Return the (X, Y) coordinate for the center point of the cell that contains the specified text.  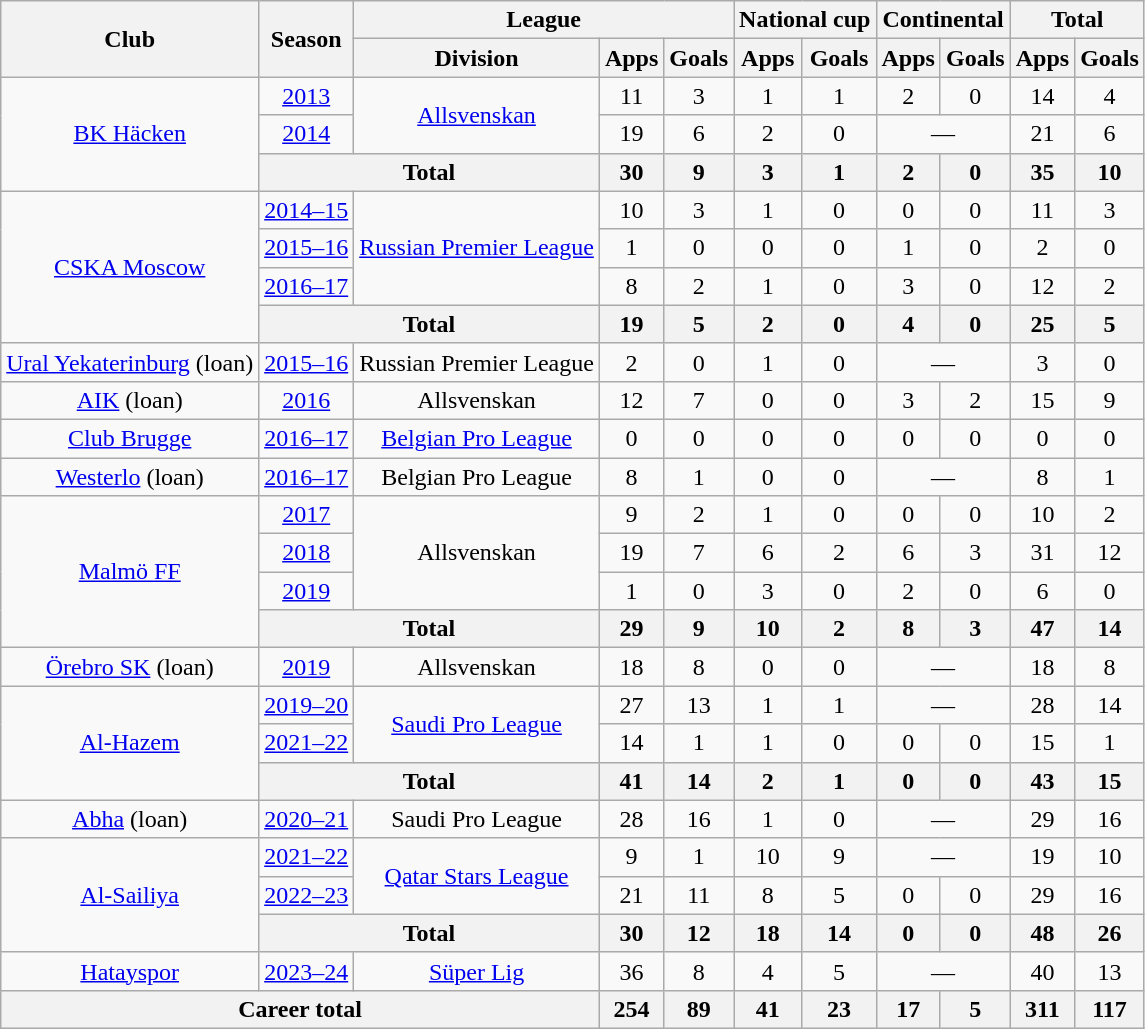
Club (130, 39)
31 (1042, 553)
Hatayspor (130, 971)
Ural Yekaterinburg (loan) (130, 362)
Club Brugge (130, 438)
Qatar Stars League (477, 876)
2014–15 (306, 210)
254 (631, 1009)
CSKA Moscow (130, 267)
National cup (805, 20)
AIK (loan) (130, 400)
Süper Lig (477, 971)
17 (908, 1009)
2016 (306, 400)
27 (631, 705)
117 (1110, 1009)
Division (477, 58)
47 (1042, 629)
40 (1042, 971)
Al-Sailiya (130, 895)
43 (1042, 781)
25 (1042, 324)
Malmö FF (130, 572)
Westerlo (loan) (130, 477)
48 (1042, 933)
35 (1042, 172)
League (544, 20)
311 (1042, 1009)
BK Häcken (130, 134)
2017 (306, 515)
2018 (306, 553)
Abha (loan) (130, 819)
Season (306, 39)
36 (631, 971)
2014 (306, 134)
2022–23 (306, 895)
2013 (306, 96)
26 (1110, 933)
Örebro SK (loan) (130, 667)
23 (839, 1009)
2019–20 (306, 705)
89 (699, 1009)
Al-Hazem (130, 743)
Career total (300, 1009)
2023–24 (306, 971)
Continental (943, 20)
2020–21 (306, 819)
